Search for the cell housing the specified text and yield its [x, y] center coordinate. 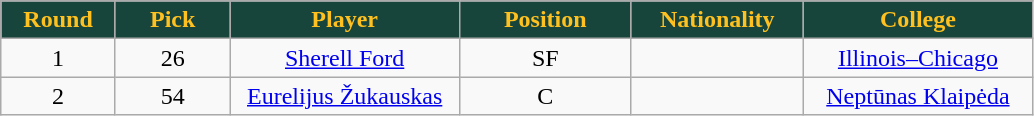
Position [545, 20]
Eurelijus Žukauskas [344, 96]
Player [344, 20]
2 [58, 96]
Nationality [717, 20]
Illinois–Chicago [918, 58]
Neptūnas Klaipėda [918, 96]
SF [545, 58]
C [545, 96]
1 [58, 58]
54 [172, 96]
Pick [172, 20]
College [918, 20]
Round [58, 20]
Sherell Ford [344, 58]
26 [172, 58]
